Identify which cell holds the provided text, then report its [x, y] central coordinate. 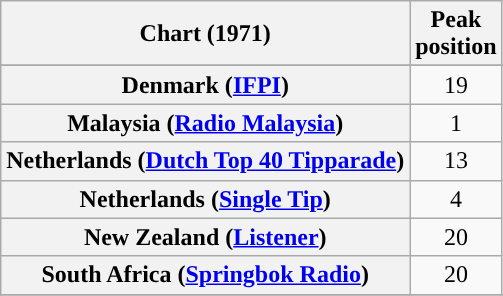
New Zealand (Listener) [206, 237]
13 [456, 161]
Chart (1971) [206, 34]
South Africa (Springbok Radio) [206, 275]
4 [456, 199]
Peakposition [456, 34]
Denmark (IFPI) [206, 85]
1 [456, 123]
Netherlands (Single Tip) [206, 199]
Malaysia (Radio Malaysia) [206, 123]
19 [456, 85]
Netherlands (Dutch Top 40 Tipparade) [206, 161]
